Determine the (X, Y) coordinate at the center of the cell enclosing the given text.  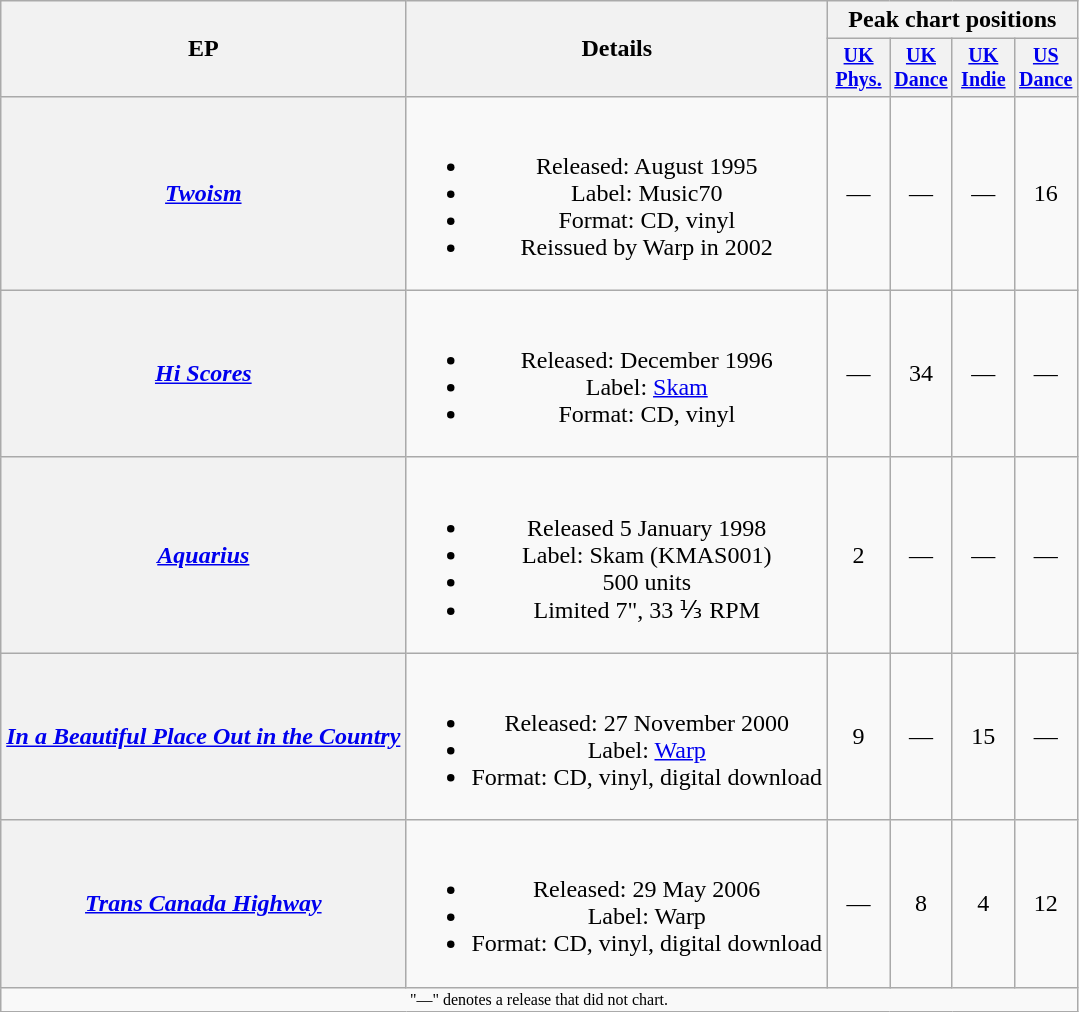
"—" denotes a release that did not chart. (539, 999)
Released: 27 November 2000Label: WarpFormat: CD, vinyl, digital download (617, 736)
Released: 29 May 2006Label: WarpFormat: CD, vinyl, digital download (617, 904)
34 (922, 374)
US Dance (1046, 68)
4 (983, 904)
Trans Canada Highway (204, 904)
Released 5 January 1998Label: Skam (KMAS001)500 unitsLimited 7", 33 ⅓ RPM (617, 555)
9 (859, 736)
Details (617, 49)
2 (859, 555)
15 (983, 736)
Peak chart positions (953, 20)
UK Indie (983, 68)
Twoism (204, 193)
Released: August 1995Label: Music70Format: CD, vinylReissued by Warp in 2002 (617, 193)
Hi Scores (204, 374)
UK Dance (922, 68)
UKPhys. (859, 68)
8 (922, 904)
In a Beautiful Place Out in the Country (204, 736)
Released: December 1996Label: SkamFormat: CD, vinyl (617, 374)
16 (1046, 193)
EP (204, 49)
12 (1046, 904)
Aquarius (204, 555)
